Extract the [X, Y] coordinate from the center of the cell holding the provided text.  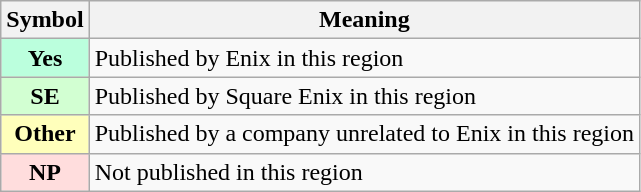
Symbol [45, 20]
SE [45, 96]
Other [45, 134]
Meaning [364, 20]
Published by a company unrelated to Enix in this region [364, 134]
NP [45, 172]
Yes [45, 58]
Published by Square Enix in this region [364, 96]
Not published in this region [364, 172]
Published by Enix in this region [364, 58]
